Find where the given text appears and provide that cell's center as [X, Y] coordinate. 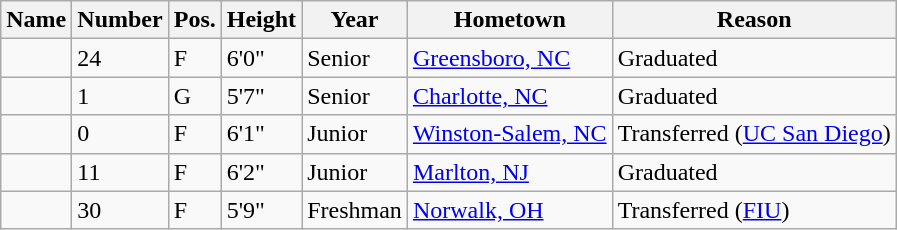
Charlotte, NC [510, 96]
Transferred (FIU) [754, 210]
Transferred (UC San Diego) [754, 134]
Greensboro, NC [510, 58]
Norwalk, OH [510, 210]
1 [120, 96]
Hometown [510, 20]
5'7" [261, 96]
Winston-Salem, NC [510, 134]
Name [36, 20]
G [194, 96]
Reason [754, 20]
Freshman [355, 210]
Marlton, NJ [510, 172]
6'1" [261, 134]
Height [261, 20]
6'2" [261, 172]
11 [120, 172]
6'0" [261, 58]
Pos. [194, 20]
Number [120, 20]
30 [120, 210]
5'9" [261, 210]
0 [120, 134]
Year [355, 20]
24 [120, 58]
